Return (x, y) of the center of cell containing provided text 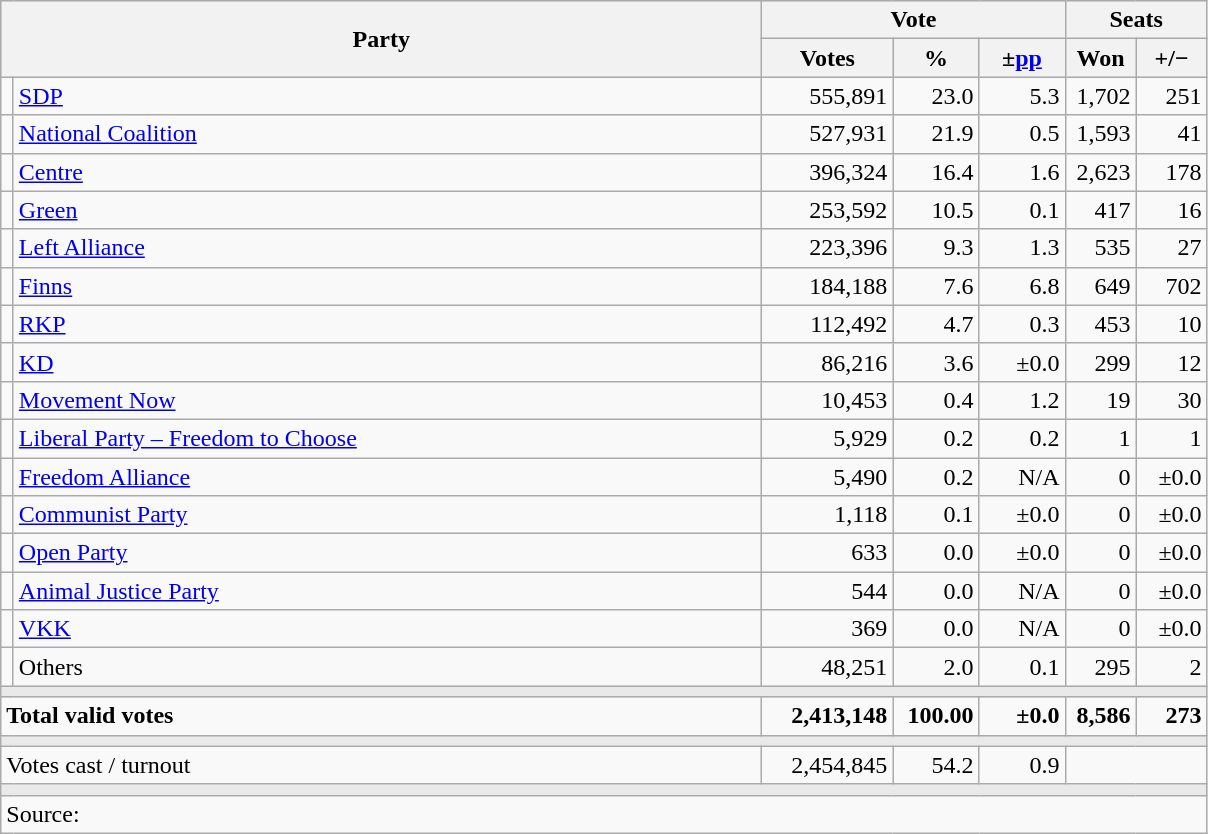
16 (1172, 210)
7.6 (936, 286)
273 (1172, 716)
Movement Now (387, 400)
16.4 (936, 172)
27 (1172, 248)
112,492 (828, 324)
555,891 (828, 96)
86,216 (828, 362)
0.5 (1022, 134)
453 (1100, 324)
702 (1172, 286)
9.3 (936, 248)
Animal Justice Party (387, 591)
Seats (1136, 20)
Finns (387, 286)
633 (828, 553)
5,929 (828, 438)
Vote (914, 20)
2,623 (1100, 172)
Votes (828, 58)
Others (387, 667)
1,118 (828, 515)
Communist Party (387, 515)
Source: (604, 814)
12 (1172, 362)
527,931 (828, 134)
178 (1172, 172)
0.9 (1022, 765)
Won (1100, 58)
184,188 (828, 286)
417 (1100, 210)
54.2 (936, 765)
0.3 (1022, 324)
41 (1172, 134)
2,454,845 (828, 765)
251 (1172, 96)
Open Party (387, 553)
535 (1100, 248)
295 (1100, 667)
5.3 (1022, 96)
1.6 (1022, 172)
0.4 (936, 400)
National Coalition (387, 134)
10 (1172, 324)
4.7 (936, 324)
Green (387, 210)
5,490 (828, 477)
1,593 (1100, 134)
1.3 (1022, 248)
396,324 (828, 172)
Centre (387, 172)
3.6 (936, 362)
% (936, 58)
Liberal Party – Freedom to Choose (387, 438)
6.8 (1022, 286)
369 (828, 629)
2,413,148 (828, 716)
Freedom Alliance (387, 477)
649 (1100, 286)
1.2 (1022, 400)
1,702 (1100, 96)
299 (1100, 362)
Left Alliance (387, 248)
100.00 (936, 716)
2 (1172, 667)
±pp (1022, 58)
8,586 (1100, 716)
Party (382, 39)
Votes cast / turnout (382, 765)
VKK (387, 629)
+/− (1172, 58)
30 (1172, 400)
48,251 (828, 667)
23.0 (936, 96)
RKP (387, 324)
544 (828, 591)
223,396 (828, 248)
2.0 (936, 667)
19 (1100, 400)
Total valid votes (382, 716)
SDP (387, 96)
253,592 (828, 210)
10,453 (828, 400)
10.5 (936, 210)
21.9 (936, 134)
KD (387, 362)
